Output the (x, y) coordinate of the center of the cell containing the given text.  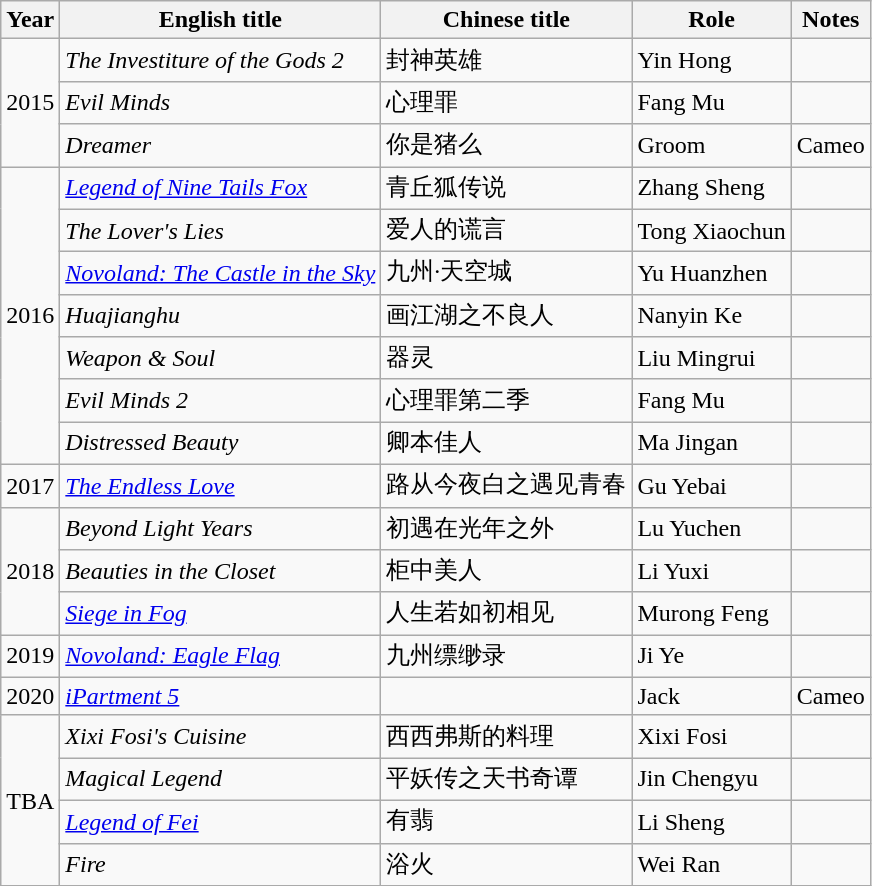
九州·天空城 (506, 274)
The Lover's Lies (220, 230)
Tong Xiaochun (712, 230)
卿本佳人 (506, 444)
Novoland: Eagle Flag (220, 656)
Ma Jingan (712, 444)
Murong Feng (712, 614)
封神英雄 (506, 60)
画江湖之不良人 (506, 316)
人生若如初相见 (506, 614)
Distressed Beauty (220, 444)
爱人的谎言 (506, 230)
Liu Mingrui (712, 358)
你是猪么 (506, 146)
Notes (830, 20)
Yu Huanzhen (712, 274)
2019 (30, 656)
九州缥缈录 (506, 656)
2018 (30, 571)
柜中美人 (506, 572)
Fire (220, 864)
路从今夜白之遇见青春 (506, 486)
TBA (30, 800)
The Investiture of the Gods 2 (220, 60)
Novoland: The Castle in the Sky (220, 274)
Li Yuxi (712, 572)
Chinese title (506, 20)
2016 (30, 315)
Jack (712, 696)
心理罪第二季 (506, 400)
English title (220, 20)
Jin Chengyu (712, 780)
Siege in Fog (220, 614)
Lu Yuchen (712, 528)
Weapon & Soul (220, 358)
有翡 (506, 822)
Zhang Sheng (712, 188)
Beyond Light Years (220, 528)
Beauties in the Closet (220, 572)
2017 (30, 486)
Role (712, 20)
Li Sheng (712, 822)
Dreamer (220, 146)
Ji Ye (712, 656)
Nanyin Ke (712, 316)
器灵 (506, 358)
Groom (712, 146)
Wei Ran (712, 864)
Xixi Fosi (712, 736)
2015 (30, 103)
Legend of Nine Tails Fox (220, 188)
平妖传之天书奇谭 (506, 780)
浴火 (506, 864)
Evil Minds 2 (220, 400)
Year (30, 20)
初遇在光年之外 (506, 528)
Gu Yebai (712, 486)
Legend of Fei (220, 822)
青丘狐传说 (506, 188)
Yin Hong (712, 60)
2020 (30, 696)
Evil Minds (220, 102)
心理罪 (506, 102)
The Endless Love (220, 486)
Magical Legend (220, 780)
西西弗斯的料理 (506, 736)
Xixi Fosi's Cuisine (220, 736)
iPartment 5 (220, 696)
Huajianghu (220, 316)
